Locate the cell with the specified text and output its [X, Y] center coordinate. 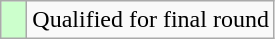
Qualified for final round [151, 20]
